Extract the (x, y) coordinate from the center of the cell holding the provided text.  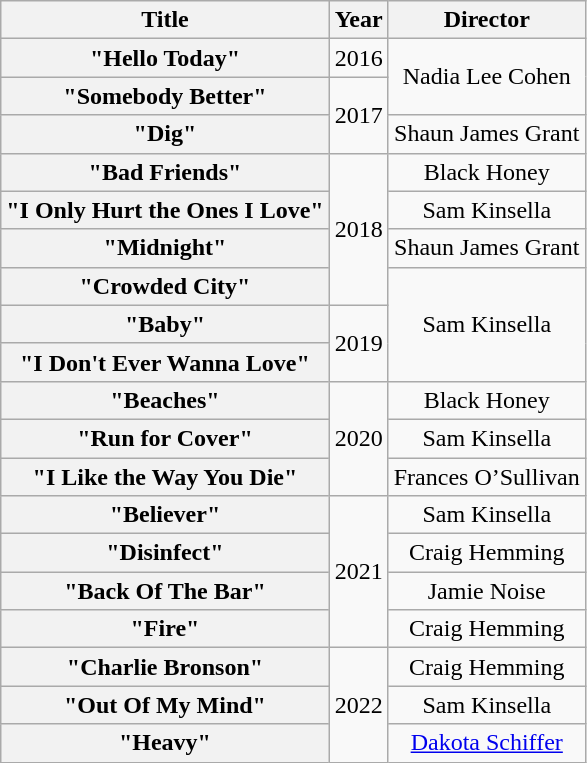
"Hello Today" (165, 58)
"I Only Hurt the Ones I Love" (165, 210)
"Run for Cover" (165, 438)
"Midnight" (165, 248)
2019 (358, 343)
"Out Of My Mind" (165, 705)
2016 (358, 58)
2018 (358, 229)
"Believer" (165, 515)
Dakota Schiffer (486, 743)
"Dig" (165, 134)
2020 (358, 438)
"Somebody Better" (165, 96)
"I Like the Way You Die" (165, 477)
Jamie Noise (486, 591)
"Crowded City" (165, 286)
Year (358, 20)
"Baby" (165, 324)
Title (165, 20)
2017 (358, 115)
"Disinfect" (165, 553)
Frances O’Sullivan (486, 477)
2022 (358, 705)
Nadia Lee Cohen (486, 77)
2021 (358, 572)
Director (486, 20)
"Bad Friends" (165, 172)
"Charlie Bronson" (165, 667)
"Beaches" (165, 400)
"Back Of The Bar" (165, 591)
"Heavy" (165, 743)
"I Don't Ever Wanna Love" (165, 362)
"Fire" (165, 629)
